Locate the cell with the specified text and output its [x, y] center coordinate. 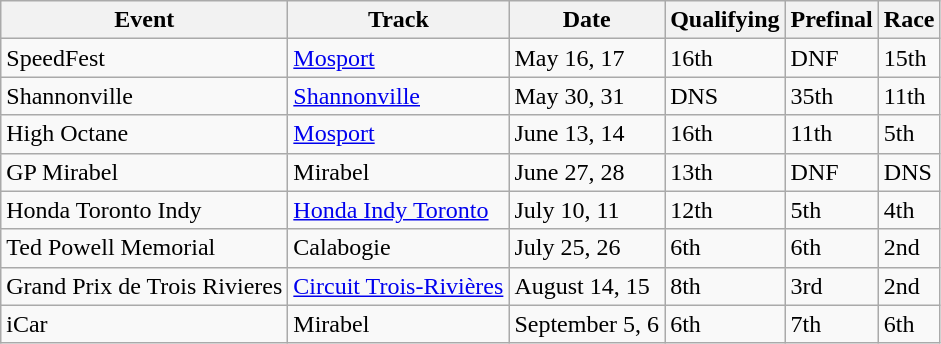
7th [832, 324]
SpeedFest [144, 58]
Circuit Trois-Rivières [398, 286]
Qualifying [725, 20]
4th [909, 210]
Calabogie [398, 248]
September 5, 6 [587, 324]
June 27, 28 [587, 172]
Honda Indy Toronto [398, 210]
Honda Toronto Indy [144, 210]
August 14, 15 [587, 286]
35th [832, 96]
July 10, 11 [587, 210]
Event [144, 20]
3rd [832, 286]
High Octane [144, 134]
May 16, 17 [587, 58]
iCar [144, 324]
15th [909, 58]
GP Mirabel [144, 172]
Race [909, 20]
Ted Powell Memorial [144, 248]
Grand Prix de Trois Rivieres [144, 286]
Track [398, 20]
12th [725, 210]
13th [725, 172]
Date [587, 20]
July 25, 26 [587, 248]
May 30, 31 [587, 96]
June 13, 14 [587, 134]
8th [725, 286]
Prefinal [832, 20]
